Locate the cell with the specified text and output its [x, y] center coordinate. 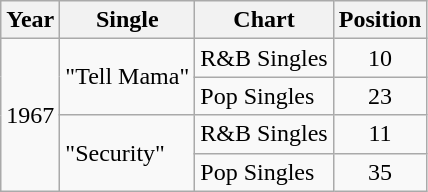
11 [380, 134]
35 [380, 172]
Chart [264, 20]
Year [30, 20]
1967 [30, 115]
"Tell Mama" [128, 77]
Single [128, 20]
23 [380, 96]
"Security" [128, 153]
10 [380, 58]
Position [380, 20]
